Return the (X, Y) coordinate for the center point of the cell that contains the specified text.  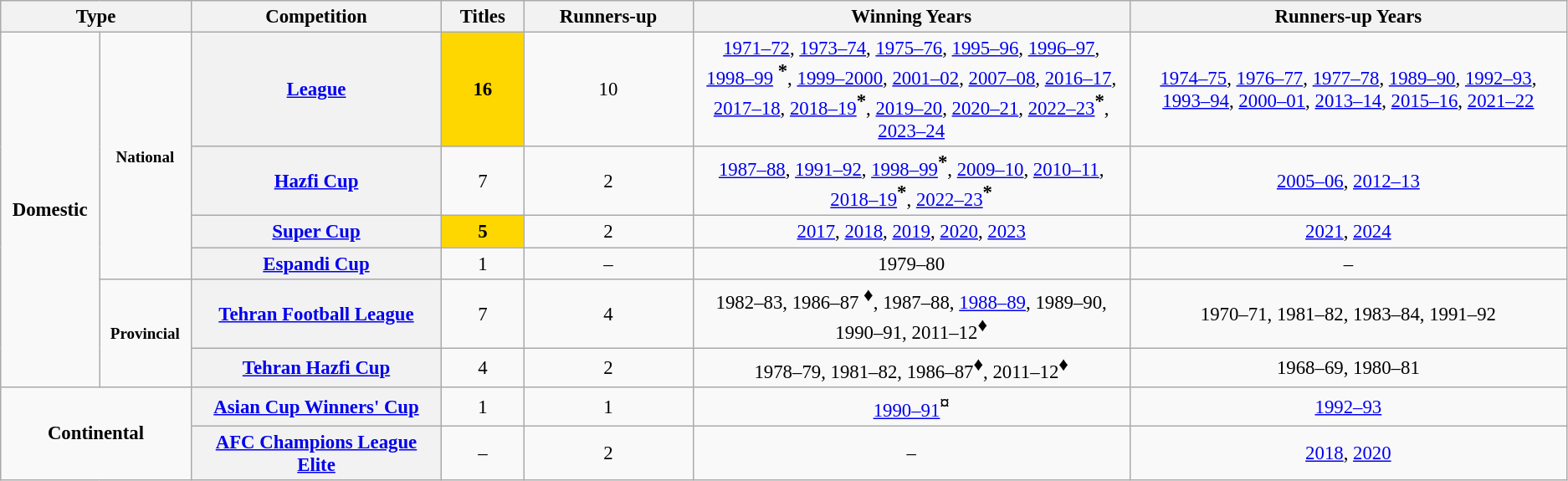
1971–72, 1973–74, 1975–76, 1995–96, 1996–97, 1998–99 *, 1999–2000, 2001–02, 2007–08, 2016–17, 2017–18, 2018–19*, 2019–20, 2020–21, 2022–23*, 2023–24 (911, 90)
10 (608, 90)
1970–71, 1981–82, 1983–84, 1991–92 (1348, 313)
1979–80 (911, 264)
1990–91¤ (911, 407)
League (316, 90)
Tehran Hazfi Cup (316, 368)
Runners-up Years (1348, 17)
1987–88, 1991–92, 1998–99*, 2009–10, 2010–11, 2018–19*, 2022–23* (911, 181)
Provincial (145, 333)
Espandi Cup (316, 264)
Asian Cup Winners' Cup (316, 407)
1982–83, 1986–87 ♦, 1987–88, 1988–89, 1989–90, 1990–91, 2011–12♦ (911, 313)
Domestic (50, 210)
2005–06, 2012–13 (1348, 181)
Competition (316, 17)
Tehran Football League (316, 313)
Type (95, 17)
1978–79, 1981–82, 1986–87♦, 2011–12♦ (911, 368)
5 (483, 232)
Continental (95, 433)
Winning Years (911, 17)
1992–93 (1348, 407)
Hazfi Cup (316, 181)
Titles (483, 17)
2017, 2018, 2019, 2020, 2023 (911, 232)
AFC Champions League Elite (316, 453)
Runners-up (608, 17)
1974–75, 1976–77, 1977–78, 1989–90, 1992–93, 1993–94, 2000–01, 2013–14, 2015–16, 2021–22 (1348, 90)
2021, 2024 (1348, 232)
16 (483, 90)
Super Cup (316, 232)
2018, 2020 (1348, 453)
National (145, 156)
1968–69, 1980–81 (1348, 368)
